Locate the cell with the specified text and output its (x, y) center coordinate. 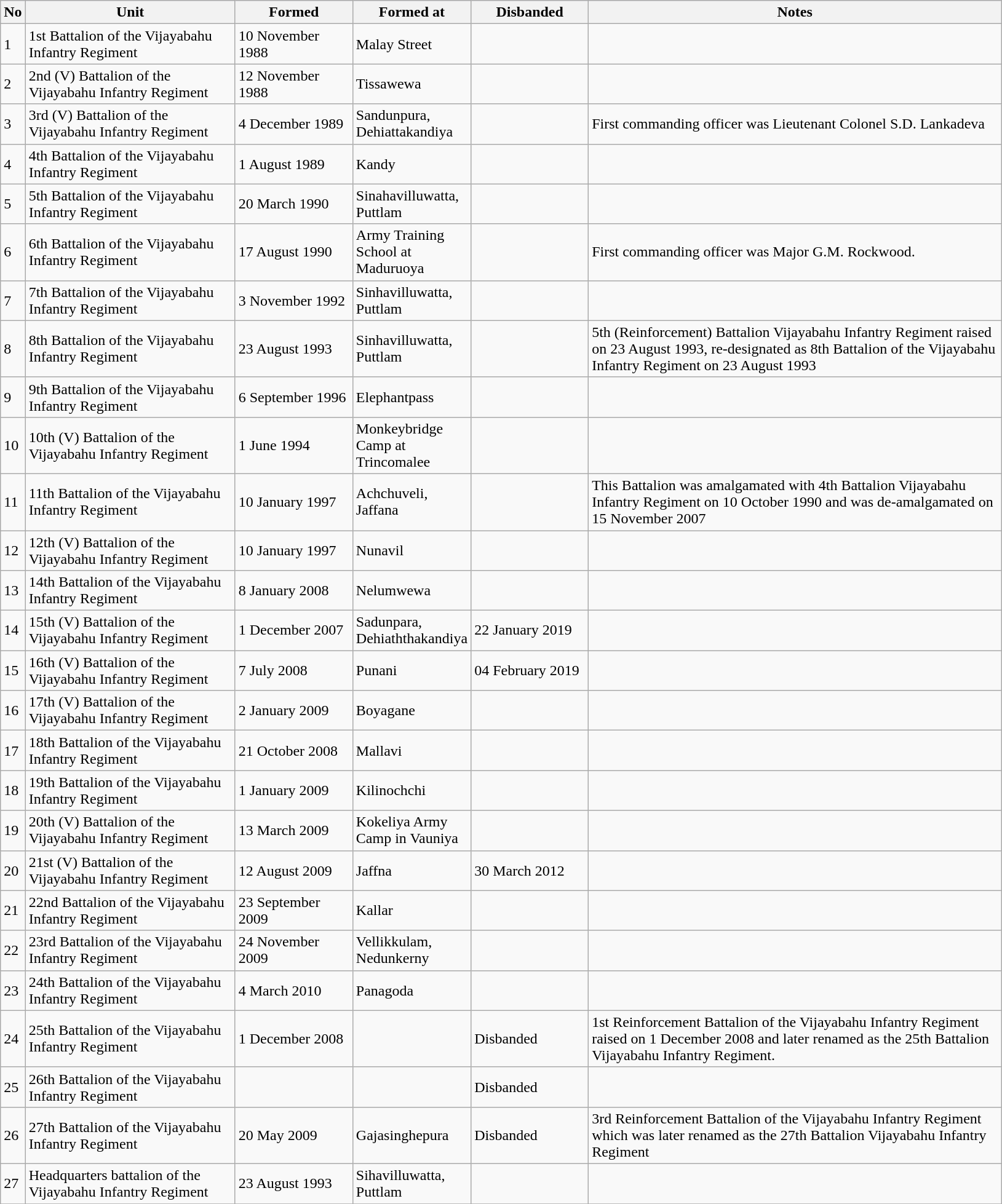
20 March 1990 (294, 204)
12 August 2009 (294, 871)
Unit (130, 12)
Elephantpass (412, 397)
23 September 2009 (294, 910)
Army Training School at Maduruoya (412, 252)
6 September 1996 (294, 397)
2nd (V) Battalion of the Vijayabahu Infantry Regiment (130, 84)
19 (13, 830)
1 August 1989 (294, 164)
17 August 1990 (294, 252)
First commanding officer was Lieutenant Colonel S.D. Lankadeva (795, 124)
4 December 1989 (294, 124)
7 July 2008 (294, 670)
12 (13, 550)
3rd (V) Battalion of the Vijayabahu Infantry Regiment (130, 124)
15th (V) Battalion of the Vijayabahu Infantry Regiment (130, 631)
24 (13, 1039)
5 (13, 204)
Malay Street (412, 44)
7 (13, 300)
No (13, 12)
10th (V) Battalion of the Vijayabahu Infantry Regiment (130, 445)
14th Battalion of the Vijayabahu Infantry Regiment (130, 590)
Boyagane (412, 711)
1 June 1994 (294, 445)
1st Battalion of the Vijayabahu Infantry Regiment (130, 44)
Jaffna (412, 871)
23rd Battalion of the Vijayabahu Infantry Regiment (130, 951)
Vellikkulam, Nedunkerny (412, 951)
Nelumwewa (412, 590)
04 February 2019 (530, 670)
25 (13, 1087)
Gajasinghepura (412, 1135)
22 (13, 951)
4 (13, 164)
21 October 2008 (294, 750)
21st (V) Battalion of the Vijayabahu Infantry Regiment (130, 871)
23 (13, 990)
Sandunpura, Dehiattakandiya (412, 124)
20 May 2009 (294, 1135)
27 (13, 1183)
21 (13, 910)
14 (13, 631)
3 (13, 124)
6th Battalion of the Vijayabahu Infantry Regiment (130, 252)
18th Battalion of the Vijayabahu Infantry Regiment (130, 750)
8 January 2008 (294, 590)
7th Battalion of the Vijayabahu Infantry Regiment (130, 300)
2 January 2009 (294, 711)
First commanding officer was Major G.M. Rockwood. (795, 252)
24 November 2009 (294, 951)
10 November 1988 (294, 44)
3 November 1992 (294, 300)
Nunavil (412, 550)
Achchuveli, Jaffana (412, 502)
13 March 2009 (294, 830)
Kallar (412, 910)
22 January 2019 (530, 631)
25th Battalion of the Vijayabahu Infantry Regiment (130, 1039)
11 (13, 502)
27th Battalion of the Vijayabahu Infantry Regiment (130, 1135)
9th Battalion of the Vijayabahu Infantry Regiment (130, 397)
1 December 2008 (294, 1039)
Kandy (412, 164)
15 (13, 670)
24th Battalion of the Vijayabahu Infantry Regiment (130, 990)
Notes (795, 12)
17th (V) Battalion of the Vijayabahu Infantry Regiment (130, 711)
18 (13, 791)
12th (V) Battalion of the Vijayabahu Infantry Regiment (130, 550)
3rd Reinforcement Battalion of the Vijayabahu Infantry Regiment which was later renamed as the 27th Battalion Vijayabahu Infantry Regiment (795, 1135)
16th (V) Battalion of the Vijayabahu Infantry Regiment (130, 670)
5th Battalion of the Vijayabahu Infantry Regiment (130, 204)
6 (13, 252)
4th Battalion of the Vijayabahu Infantry Regiment (130, 164)
Sihavilluwatta, Puttlam (412, 1183)
17 (13, 750)
Panagoda (412, 990)
Punani (412, 670)
Headquarters battalion of the Vijayabahu Infantry Regiment (130, 1183)
4 March 2010 (294, 990)
12 November 1988 (294, 84)
11th Battalion of the Vijayabahu Infantry Regiment (130, 502)
Formed (294, 12)
Kokeliya Army Camp in Vauniya (412, 830)
Monkeybridge Camp at Trincomalee (412, 445)
30 March 2012 (530, 871)
Kilinochchi (412, 791)
20th (V) Battalion of the Vijayabahu Infantry Regiment (130, 830)
Tissawewa (412, 84)
Formed at (412, 12)
13 (13, 590)
This Battalion was amalgamated with 4th Battalion Vijayabahu Infantry Regiment on 10 October 1990 and was de-amalgamated on 15 November 2007 (795, 502)
10 (13, 445)
8 (13, 349)
1 January 2009 (294, 791)
9 (13, 397)
8th Battalion of the Vijayabahu Infantry Regiment (130, 349)
19th Battalion of the Vijayabahu Infantry Regiment (130, 791)
1 (13, 44)
Sadunpara, Dehiaththakandiya (412, 631)
26 (13, 1135)
22nd Battalion of the Vijayabahu Infantry Regiment (130, 910)
Mallavi (412, 750)
26th Battalion of the Vijayabahu Infantry Regiment (130, 1087)
1 December 2007 (294, 631)
20 (13, 871)
2 (13, 84)
16 (13, 711)
Sinahavilluwatta, Puttlam (412, 204)
